Provide the (X, Y) coordinate of the cell's center where the given text is located.  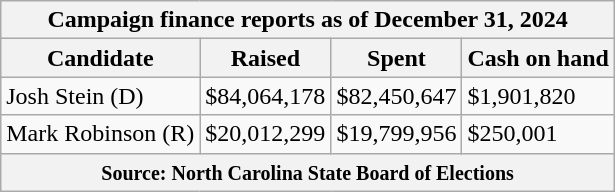
Cash on hand (538, 58)
$19,799,956 (396, 134)
$82,450,647 (396, 96)
Source: North Carolina State Board of Elections (308, 172)
$20,012,299 (266, 134)
Campaign finance reports as of December 31, 2024 (308, 20)
Josh Stein (D) (100, 96)
Mark Robinson (R) (100, 134)
$1,901,820 (538, 96)
$250,001 (538, 134)
Spent (396, 58)
$84,064,178 (266, 96)
Raised (266, 58)
Candidate (100, 58)
